For the text-containing cell, return its midpoint in (x, y) coordinate format. 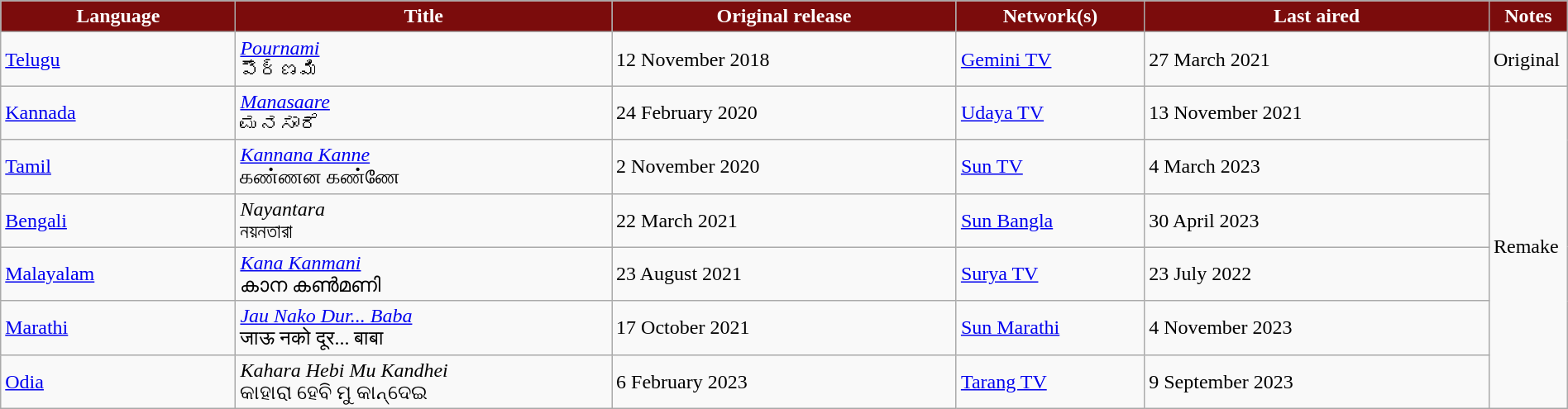
Notes (1528, 17)
Odia (118, 382)
30 April 2023 (1317, 220)
Surya TV (1050, 274)
12 November 2018 (784, 59)
Original (1528, 59)
Jau Nako Dur... Baba जाऊ नको दूर... बाबा (423, 327)
Pournami పౌర్ణమి (423, 59)
Last aired (1317, 17)
17 October 2021 (784, 327)
4 March 2023 (1317, 167)
Udaya TV (1050, 112)
Sun Bangla (1050, 220)
Kannana Kanne கண்ணன கண்ணே (423, 167)
Title (423, 17)
24 February 2020 (784, 112)
Sun Marathi (1050, 327)
Nayantara নয়নতারা (423, 220)
2 November 2020 (784, 167)
6 February 2023 (784, 382)
Telugu (118, 59)
Kannada (118, 112)
Bengali (118, 220)
Remake (1528, 247)
Kana Kanmani കാന കൺമണി (423, 274)
22 March 2021 (784, 220)
Gemini TV (1050, 59)
Network(s) (1050, 17)
9 September 2023 (1317, 382)
Tarang TV (1050, 382)
Kahara Hebi Mu Kandhei କାହାରା ହେବି ମୁ କାନ୍ଦେଇ (423, 382)
23 July 2022 (1317, 274)
Tamil (118, 167)
Malayalam (118, 274)
Sun TV (1050, 167)
13 November 2021 (1317, 112)
Manasaare ಮನಸಾರೆ (423, 112)
Marathi (118, 327)
4 November 2023 (1317, 327)
Language (118, 17)
Original release (784, 17)
23 August 2021 (784, 274)
27 March 2021 (1317, 59)
